Detect which cell encompasses the target text, then output its [x, y] center coordinate. 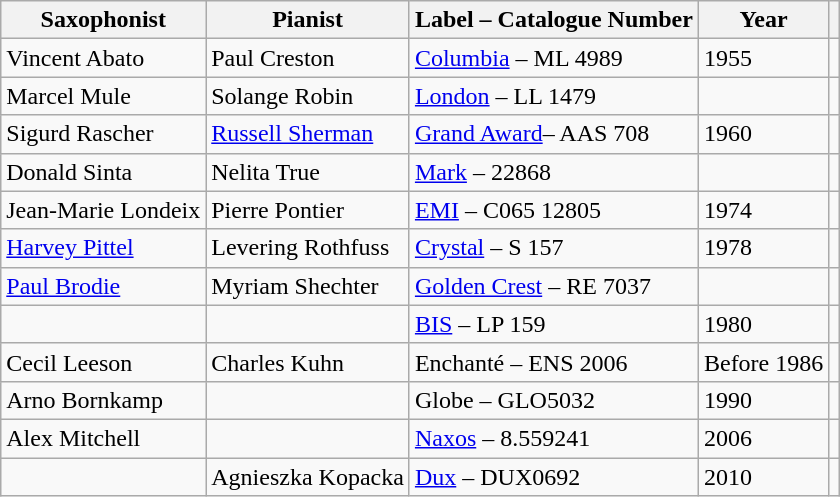
Pianist [308, 20]
Dux – DUX0692 [554, 477]
Paul Brodie [104, 286]
Arno Bornkamp [104, 400]
Paul Creston [308, 58]
Crystal – S 157 [554, 248]
Vincent Abato [104, 58]
Pierre Pontier [308, 210]
Year [763, 20]
Russell Sherman [308, 134]
Sigurd Rascher [104, 134]
Alex Mitchell [104, 438]
Agnieszka Kopacka [308, 477]
Cecil Leeson [104, 362]
Marcel Mule [104, 96]
2010 [763, 477]
Mark – 22868 [554, 172]
1974 [763, 210]
Grand Award– AAS 708 [554, 134]
1955 [763, 58]
Label – Catalogue Number [554, 20]
Globe – GLO5032 [554, 400]
Naxos – 8.559241 [554, 438]
Golden Crest – RE 7037 [554, 286]
Harvey Pittel [104, 248]
Jean-Marie Londeix [104, 210]
2006 [763, 438]
BIS – LP 159 [554, 324]
Levering Rothfuss [308, 248]
Before 1986 [763, 362]
Solange Robin [308, 96]
Nelita True [308, 172]
Saxophonist [104, 20]
1978 [763, 248]
1990 [763, 400]
Myriam Shechter [308, 286]
Donald Sinta [104, 172]
1980 [763, 324]
Columbia – ML 4989 [554, 58]
London – LL 1479 [554, 96]
EMI – C065 12805 [554, 210]
1960 [763, 134]
Charles Kuhn [308, 362]
Enchanté – ENS 2006 [554, 362]
